Search for the cell housing the specified text and yield its (x, y) center coordinate. 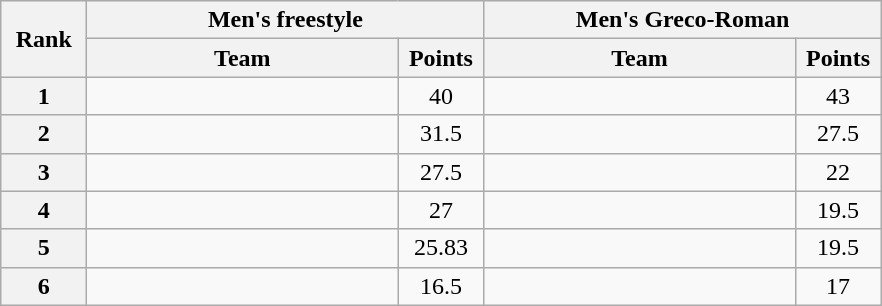
27 (441, 210)
40 (441, 96)
Rank (44, 39)
22 (838, 172)
16.5 (441, 286)
4 (44, 210)
2 (44, 134)
3 (44, 172)
17 (838, 286)
1 (44, 96)
6 (44, 286)
25.83 (441, 248)
43 (838, 96)
Men's freestyle (286, 20)
Men's Greco-Roman (682, 20)
5 (44, 248)
31.5 (441, 134)
